Scan for the cell matching the given text and deliver its (X, Y) coordinate at center. 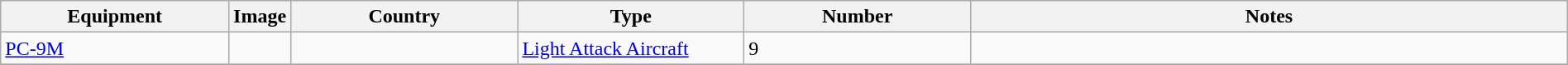
PC-9M (115, 48)
Country (404, 17)
Light Attack Aircraft (631, 48)
Image (260, 17)
Equipment (115, 17)
9 (858, 48)
Number (858, 17)
Notes (1269, 17)
Type (631, 17)
